Return the [X, Y] coordinate for the center point of the cell that contains the specified text.  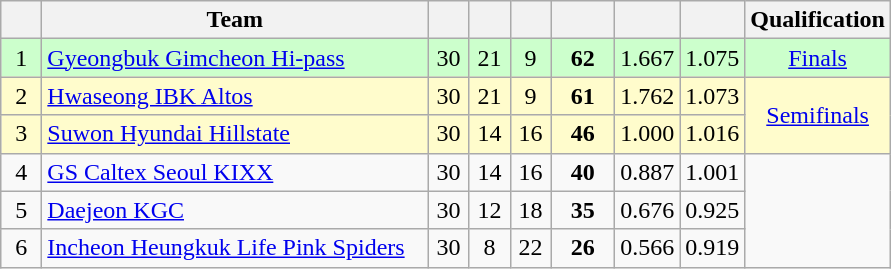
Daejeon KGC [235, 210]
61 [583, 96]
8 [490, 248]
Incheon Heungkuk Life Pink Spiders [235, 248]
1.075 [712, 58]
46 [583, 134]
1.667 [648, 58]
40 [583, 172]
6 [22, 248]
5 [22, 210]
Qualification [818, 20]
GS Caltex Seoul KIXX [235, 172]
0.925 [712, 210]
0.887 [648, 172]
Finals [818, 58]
1.001 [712, 172]
1.016 [712, 134]
Semifinals [818, 115]
Gyeongbuk Gimcheon Hi-pass [235, 58]
1.762 [648, 96]
0.676 [648, 210]
Hwaseong IBK Altos [235, 96]
35 [583, 210]
22 [530, 248]
1.000 [648, 134]
4 [22, 172]
26 [583, 248]
62 [583, 58]
2 [22, 96]
12 [490, 210]
3 [22, 134]
Suwon Hyundai Hillstate [235, 134]
18 [530, 210]
0.919 [712, 248]
Team [235, 20]
1 [22, 58]
1.073 [712, 96]
0.566 [648, 248]
